Return (x, y) of the center of cell containing provided text 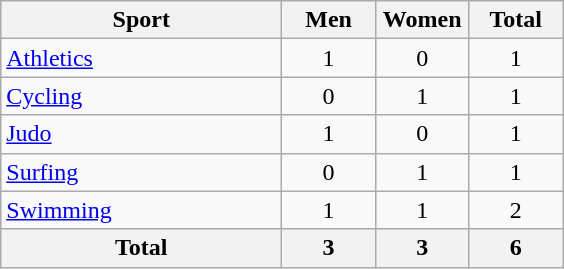
Cycling (142, 96)
Men (329, 20)
Women (422, 20)
Judo (142, 134)
6 (516, 248)
2 (516, 210)
Swimming (142, 210)
Surfing (142, 172)
Sport (142, 20)
Athletics (142, 58)
